Search for the cell housing the specified text and yield its (X, Y) center coordinate. 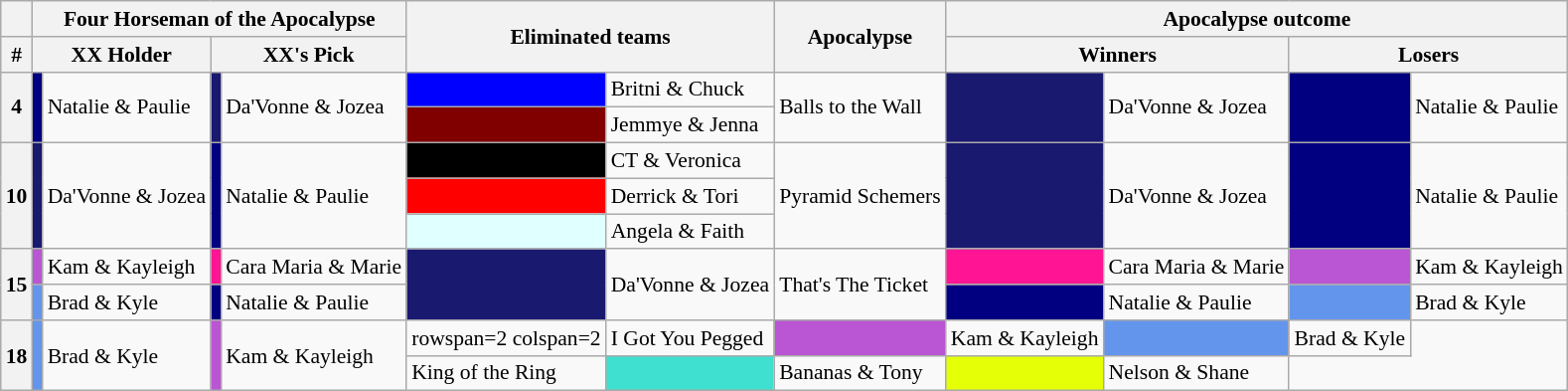
Balls to the Wall (861, 107)
Pyramid Schemers (861, 197)
Jemmye & Jenna (690, 125)
4 (17, 107)
CT & Veronica (690, 161)
Eliminated teams (590, 36)
That's The Ticket (861, 285)
Nelson & Shane (1196, 373)
# (17, 55)
18 (17, 356)
Britni & Chuck (690, 90)
Apocalypse (861, 36)
Winners (1118, 55)
Bananas & Tony (861, 373)
XX's Pick (308, 55)
Losers (1428, 55)
King of the Ring (507, 373)
15 (17, 285)
I Got You Pegged (690, 338)
Derrick & Tori (690, 196)
Apocalypse outcome (1257, 19)
Four Horseman of the Apocalypse (219, 19)
rowspan=2 colspan=2 (507, 338)
Angela & Faith (690, 232)
XX Holder (121, 55)
10 (17, 197)
